Search for the cell housing the specified text and yield its [x, y] center coordinate. 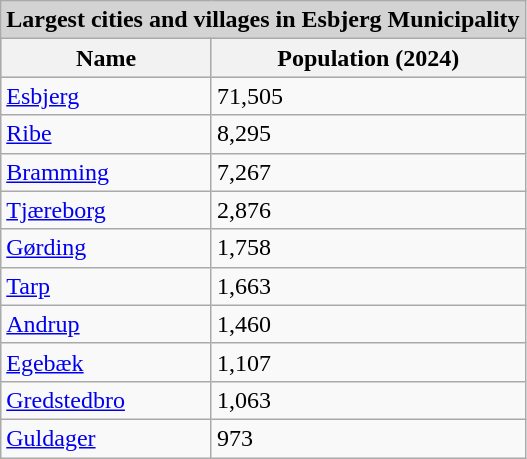
Esbjerg [106, 96]
1,663 [368, 286]
Name [106, 58]
Ribe [106, 134]
Largest cities and villages in Esbjerg Municipality [263, 20]
Gredstedbro [106, 400]
973 [368, 438]
8,295 [368, 134]
Tarp [106, 286]
1,063 [368, 400]
2,876 [368, 210]
Egebæk [106, 362]
Andrup [106, 324]
1,460 [368, 324]
1,758 [368, 248]
Gørding [106, 248]
Guldager [106, 438]
1,107 [368, 362]
71,505 [368, 96]
Population (2024) [368, 58]
Tjæreborg [106, 210]
Bramming [106, 172]
7,267 [368, 172]
